Identify which cell holds the provided text, then report its [x, y] central coordinate. 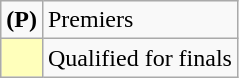
Premiers [140, 20]
Qualified for finals [140, 58]
(P) [22, 20]
